Locate the cell with the specified text and output its [x, y] center coordinate. 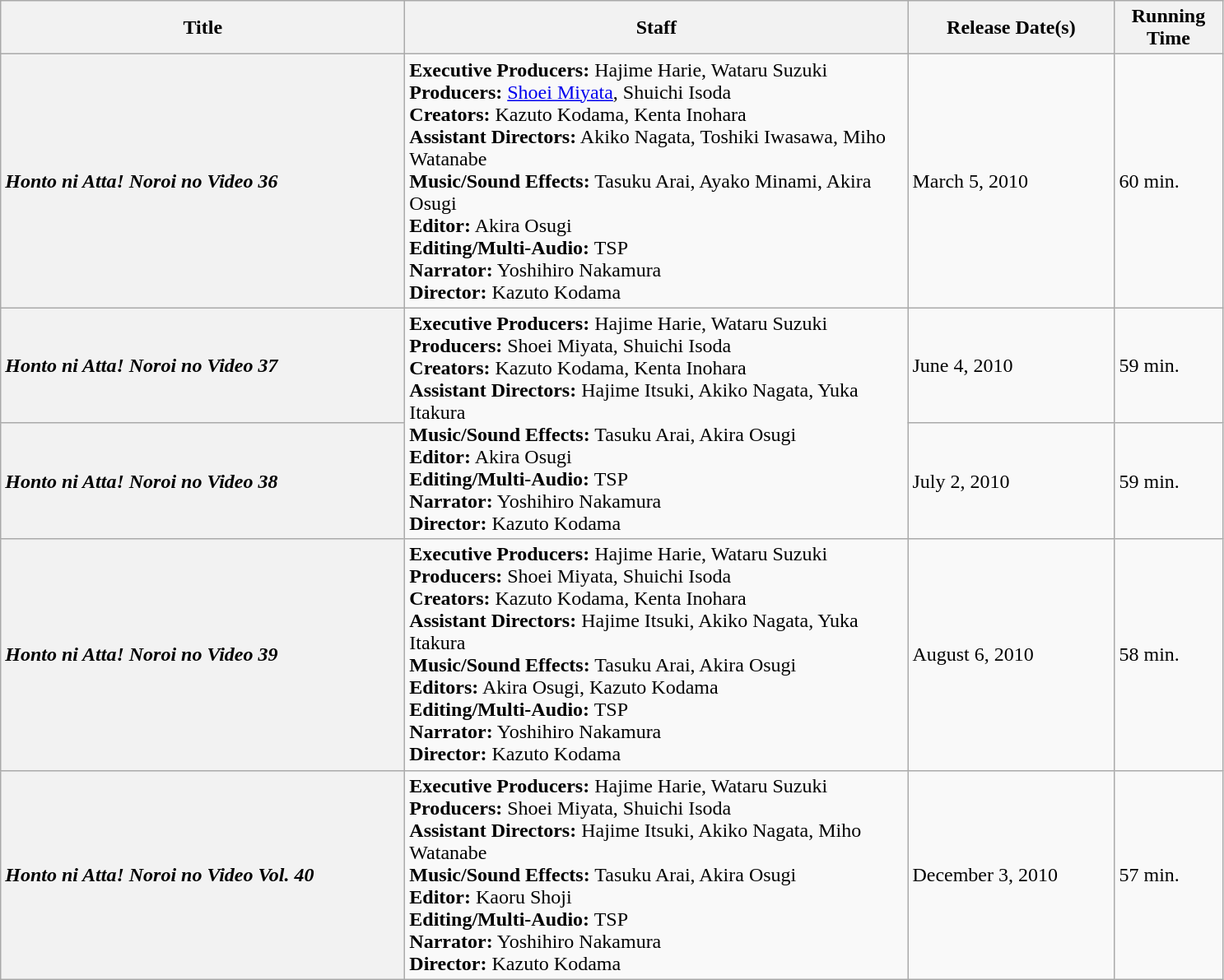
Honto ni Atta! Noroi no Video 39 [202, 655]
Title [202, 28]
Honto ni Atta! Noroi no Video 36 [202, 181]
Staff [657, 28]
60 min. [1169, 181]
June 4, 2010 [1011, 365]
57 min. [1169, 875]
March 5, 2010 [1011, 181]
December 3, 2010 [1011, 875]
August 6, 2010 [1011, 655]
Running Time [1169, 28]
July 2, 2010 [1011, 481]
58 min. [1169, 655]
Release Date(s) [1011, 28]
Honto ni Atta! Noroi no Video 37 [202, 365]
Honto ni Atta! Noroi no Video Vol. 40 [202, 875]
Honto ni Atta! Noroi no Video 38 [202, 481]
